Detect which cell encompasses the target text, then output its [x, y] center coordinate. 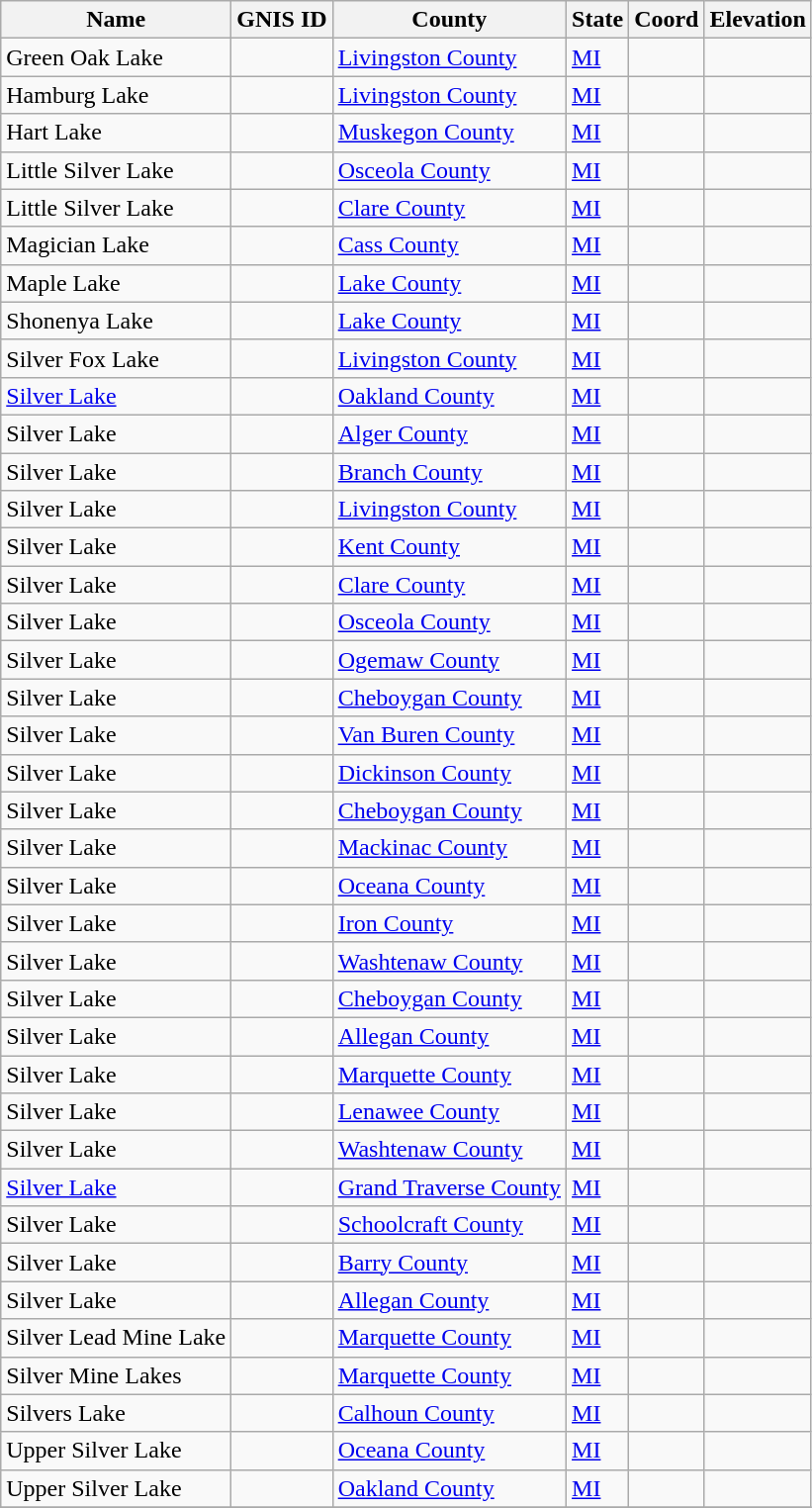
Silver Fox Lake [117, 358]
Dickinson County [449, 773]
Shonenya Lake [117, 321]
Green Oak Lake [117, 57]
County [449, 20]
Coord [667, 20]
State [597, 20]
Calhoun County [449, 1413]
Hart Lake [117, 133]
Mackinac County [449, 848]
Silver Mine Lakes [117, 1375]
Kent County [449, 547]
Ogemaw County [449, 660]
Cass County [449, 245]
Muskegon County [449, 133]
Silver Lead Mine Lake [117, 1338]
GNIS ID [282, 20]
Silvers Lake [117, 1413]
Elevation [758, 20]
Hamburg Lake [117, 95]
Schoolcraft County [449, 1225]
Maple Lake [117, 283]
Van Buren County [449, 735]
Magician Lake [117, 245]
Name [117, 20]
Branch County [449, 472]
Grand Traverse County [449, 1187]
Lenawee County [449, 1112]
Iron County [449, 923]
Barry County [449, 1263]
Alger County [449, 433]
